Capture the cell that displays the provided text and extract its (X, Y) central coordinate. 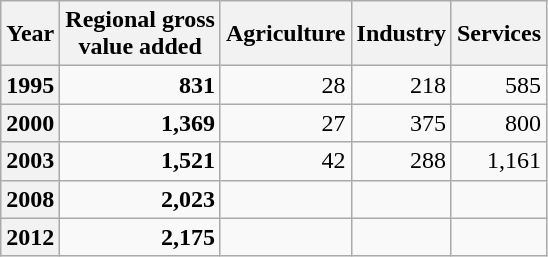
375 (401, 123)
28 (286, 85)
Regional grossvalue added (140, 34)
2012 (30, 237)
800 (498, 123)
2,023 (140, 199)
1,369 (140, 123)
2003 (30, 161)
585 (498, 85)
Agriculture (286, 34)
Year (30, 34)
831 (140, 85)
Services (498, 34)
2008 (30, 199)
27 (286, 123)
Industry (401, 34)
2,175 (140, 237)
218 (401, 85)
288 (401, 161)
1995 (30, 85)
42 (286, 161)
1,161 (498, 161)
1,521 (140, 161)
2000 (30, 123)
